For the text-containing cell, return its midpoint in [X, Y] coordinate format. 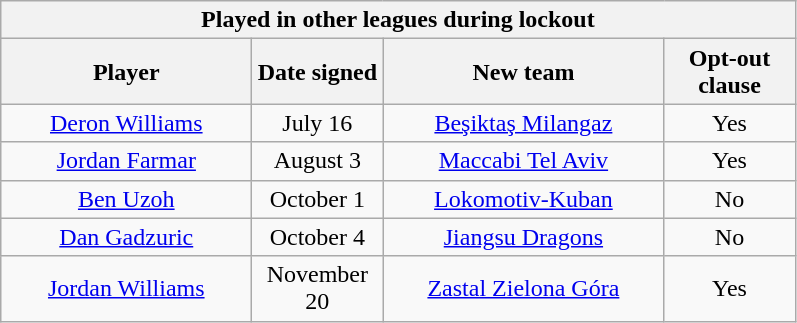
Jiangsu Dragons [524, 237]
Deron Williams [126, 123]
August 3 [318, 161]
Played in other leagues during lockout [398, 20]
Player [126, 72]
Date signed [318, 72]
July 16 [318, 123]
Opt-out clause [730, 72]
Zastal Zielona Góra [524, 288]
Dan Gadzuric [126, 237]
New team [524, 72]
Jordan Farmar [126, 161]
October 1 [318, 199]
November 20 [318, 288]
Lokomotiv-Kuban [524, 199]
October 4 [318, 237]
Beşiktaş Milangaz [524, 123]
Jordan Williams [126, 288]
Maccabi Tel Aviv [524, 161]
Ben Uzoh [126, 199]
